Output the [X, Y] coordinate of the center of the cell containing the given text.  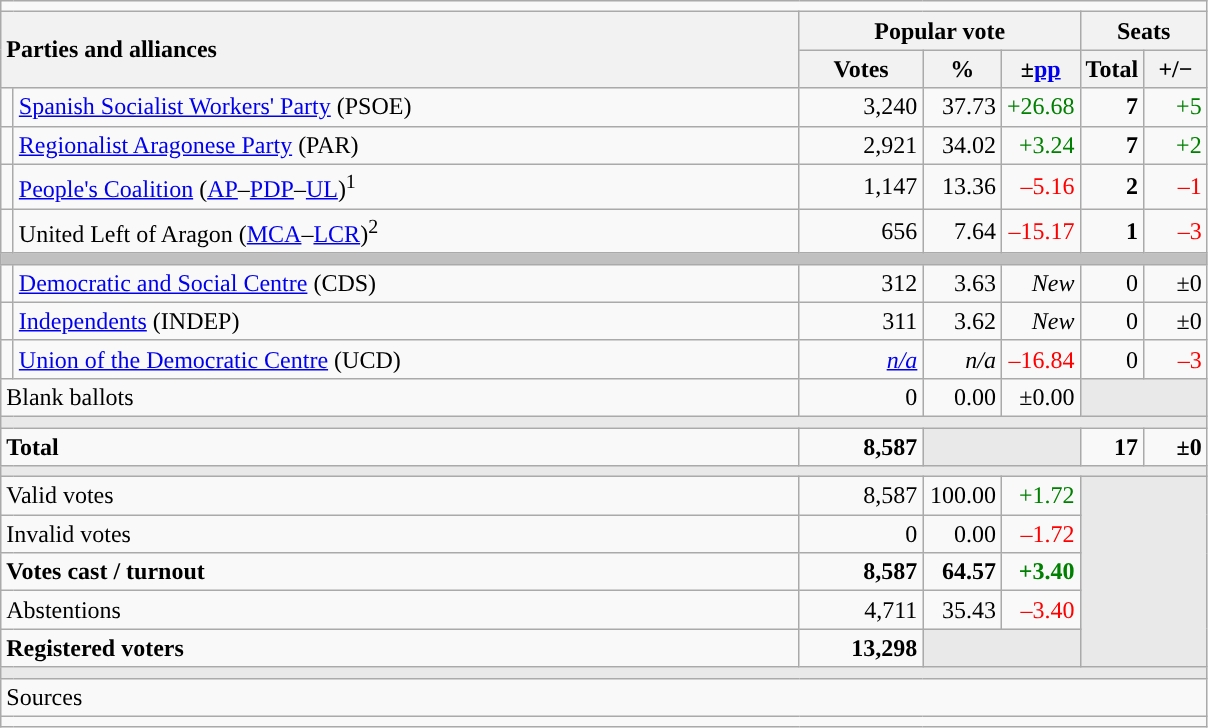
–15.17 [1040, 232]
3,240 [861, 107]
±0.00 [1040, 397]
Abstentions [400, 610]
–1.72 [1040, 534]
–5.16 [1040, 186]
–3.40 [1040, 610]
64.57 [962, 572]
United Left of Aragon (MCA–LCR)2 [406, 232]
Votes cast / turnout [400, 572]
Sources [604, 697]
1,147 [861, 186]
–16.84 [1040, 359]
3.62 [962, 321]
Regionalist Aragonese Party (PAR) [406, 145]
Spanish Socialist Workers' Party (PSOE) [406, 107]
2 [1112, 186]
Blank ballots [400, 397]
312 [861, 283]
% [962, 69]
656 [861, 232]
7.64 [962, 232]
35.43 [962, 610]
3.63 [962, 283]
34.02 [962, 145]
37.73 [962, 107]
Registered voters [400, 648]
Independents (INDEP) [406, 321]
Popular vote [940, 31]
1 [1112, 232]
+3.40 [1040, 572]
±pp [1040, 69]
100.00 [962, 496]
13,298 [861, 648]
Parties and alliances [400, 50]
+26.68 [1040, 107]
+2 [1176, 145]
Union of the Democratic Centre (UCD) [406, 359]
Seats [1144, 31]
2,921 [861, 145]
People's Coalition (AP–PDP–UL)1 [406, 186]
+/− [1176, 69]
Invalid votes [400, 534]
Votes [861, 69]
+5 [1176, 107]
Valid votes [400, 496]
–1 [1176, 186]
+3.24 [1040, 145]
4,711 [861, 610]
Democratic and Social Centre (CDS) [406, 283]
17 [1112, 447]
+1.72 [1040, 496]
311 [861, 321]
13.36 [962, 186]
